Find where the given text appears and provide that cell's center as (x, y) coordinate. 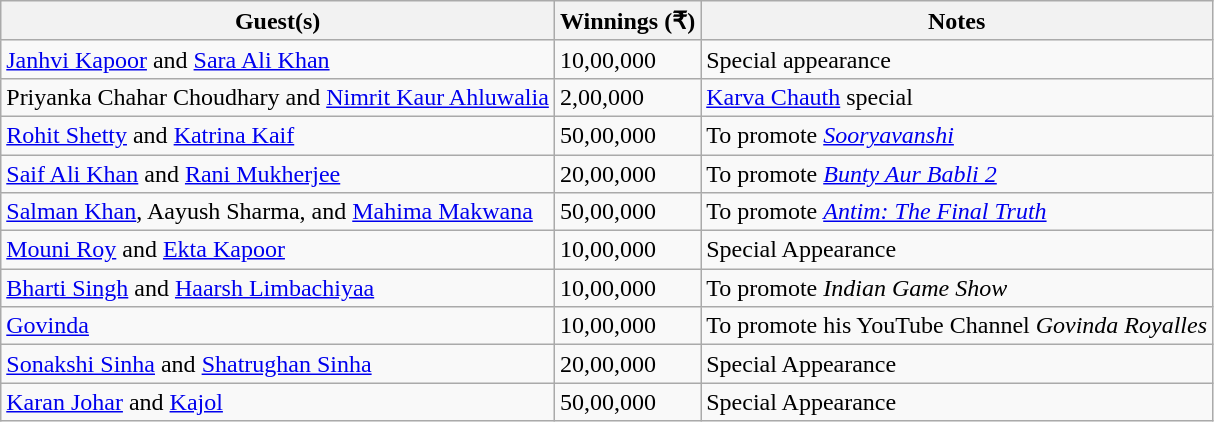
Special appearance (957, 59)
Bharti Singh and Haarsh Limbachiyaa (278, 288)
To promote Antim: The Final Truth (957, 212)
To promote Bunty Aur Babli 2 (957, 173)
Karva Chauth special (957, 97)
Rohit Shetty and Katrina Kaif (278, 135)
Guest(s) (278, 21)
Salman Khan, Aayush Sharma, and Mahima Makwana (278, 212)
To promote his YouTube Channel Govinda Royalles (957, 326)
Janhvi Kapoor and Sara Ali Khan (278, 59)
Priyanka Chahar Choudhary and Nimrit Kaur Ahluwalia (278, 97)
Karan Johar and Kajol (278, 402)
Sonakshi Sinha and Shatrughan Sinha (278, 364)
To promote Sooryavanshi (957, 135)
Mouni Roy and Ekta Kapoor (278, 250)
Govinda (278, 326)
Winnings (₹) (627, 21)
Saif Ali Khan and Rani Mukherjee (278, 173)
Notes (957, 21)
2,00,000 (627, 97)
To promote Indian Game Show (957, 288)
